Locate the cell with the specified text and output its [x, y] center coordinate. 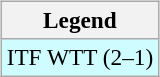
Legend [80, 20]
ITF WTT (2–1) [80, 57]
